Pinpoint the cell where the given text exists, returning its (x, y) midpoint coordinate. 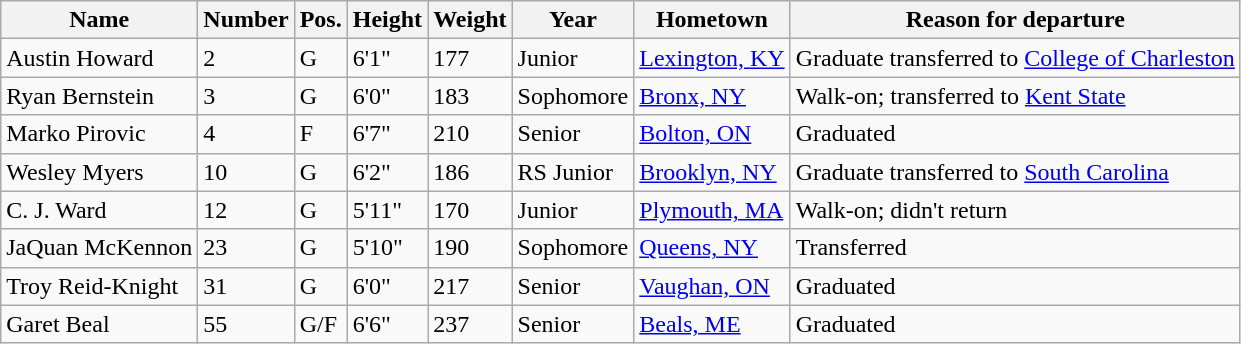
Hometown (712, 20)
Reason for departure (1015, 20)
12 (246, 210)
Queens, NY (712, 248)
4 (246, 134)
2 (246, 58)
237 (470, 324)
Pos. (320, 20)
Year (573, 20)
6'7" (387, 134)
Vaughan, ON (712, 286)
3 (246, 96)
Plymouth, MA (712, 210)
183 (470, 96)
Garet Beal (100, 324)
Graduate transferred to College of Charleston (1015, 58)
55 (246, 324)
6'1" (387, 58)
6'6" (387, 324)
Lexington, KY (712, 58)
Beals, ME (712, 324)
Troy Reid-Knight (100, 286)
Graduate transferred to South Carolina (1015, 172)
Weight (470, 20)
Bolton, ON (712, 134)
C. J. Ward (100, 210)
Height (387, 20)
5'11" (387, 210)
186 (470, 172)
Bronx, NY (712, 96)
6'2" (387, 172)
5'10" (387, 248)
Austin Howard (100, 58)
Marko Pirovic (100, 134)
RS Junior (573, 172)
Transferred (1015, 248)
Number (246, 20)
23 (246, 248)
Walk-on; didn't return (1015, 210)
210 (470, 134)
177 (470, 58)
217 (470, 286)
F (320, 134)
Ryan Bernstein (100, 96)
170 (470, 210)
Brooklyn, NY (712, 172)
Walk-on; transferred to Kent State (1015, 96)
190 (470, 248)
Name (100, 20)
G/F (320, 324)
Wesley Myers (100, 172)
JaQuan McKennon (100, 248)
31 (246, 286)
10 (246, 172)
